Return the (X, Y) coordinate for the center point of the cell that contains the specified text.  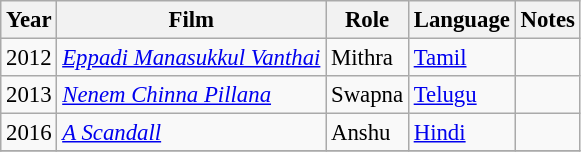
A Scandall (192, 133)
Film (192, 20)
Eppadi Manasukkul Vanthai (192, 58)
Tamil (462, 58)
2016 (29, 133)
Year (29, 20)
Nenem Chinna Pillana (192, 95)
Role (368, 20)
Hindi (462, 133)
Notes (548, 20)
Language (462, 20)
Telugu (462, 95)
Anshu (368, 133)
Swapna (368, 95)
2012 (29, 58)
Mithra (368, 58)
2013 (29, 95)
